For the text-containing cell, return its midpoint in (x, y) coordinate format. 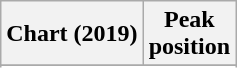
Chart (2019) (72, 34)
Peakposition (189, 34)
